Scan for the cell matching the given text and deliver its (x, y) coordinate at center. 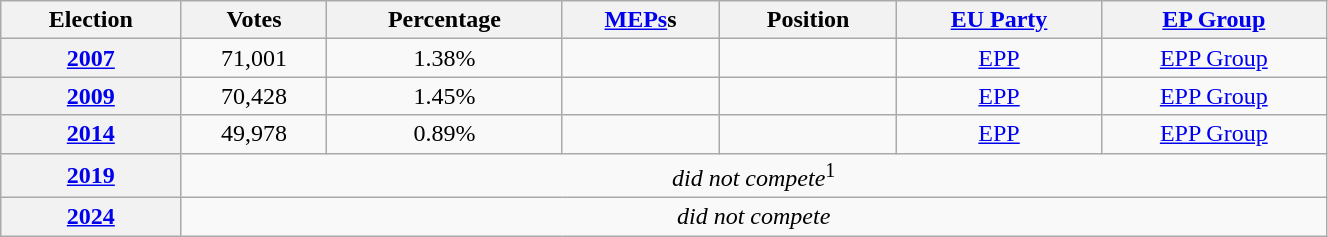
did not compete1 (754, 176)
EU Party (999, 20)
Position (808, 20)
Percentage (444, 20)
2024 (91, 217)
did not compete (754, 217)
2014 (91, 134)
2009 (91, 96)
49,978 (254, 134)
Election (91, 20)
0.89% (444, 134)
1.38% (444, 58)
71,001 (254, 58)
70,428 (254, 96)
1.45% (444, 96)
Votes (254, 20)
MEPss (640, 20)
2007 (91, 58)
2019 (91, 176)
EP Group (1214, 20)
